Identify which cell holds the provided text, then report its [x, y] central coordinate. 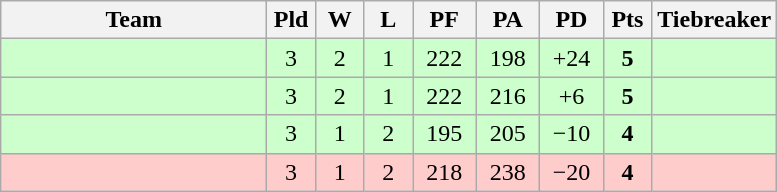
195 [444, 134]
−10 [572, 134]
218 [444, 172]
Tiebreaker [714, 20]
238 [508, 172]
205 [508, 134]
Team [134, 20]
Pld [292, 20]
PF [444, 20]
Pts [628, 20]
W [340, 20]
PA [508, 20]
L [388, 20]
216 [508, 96]
+6 [572, 96]
PD [572, 20]
+24 [572, 58]
−20 [572, 172]
198 [508, 58]
